From the cell containing the given text, extract its center point as [X, Y] coordinate. 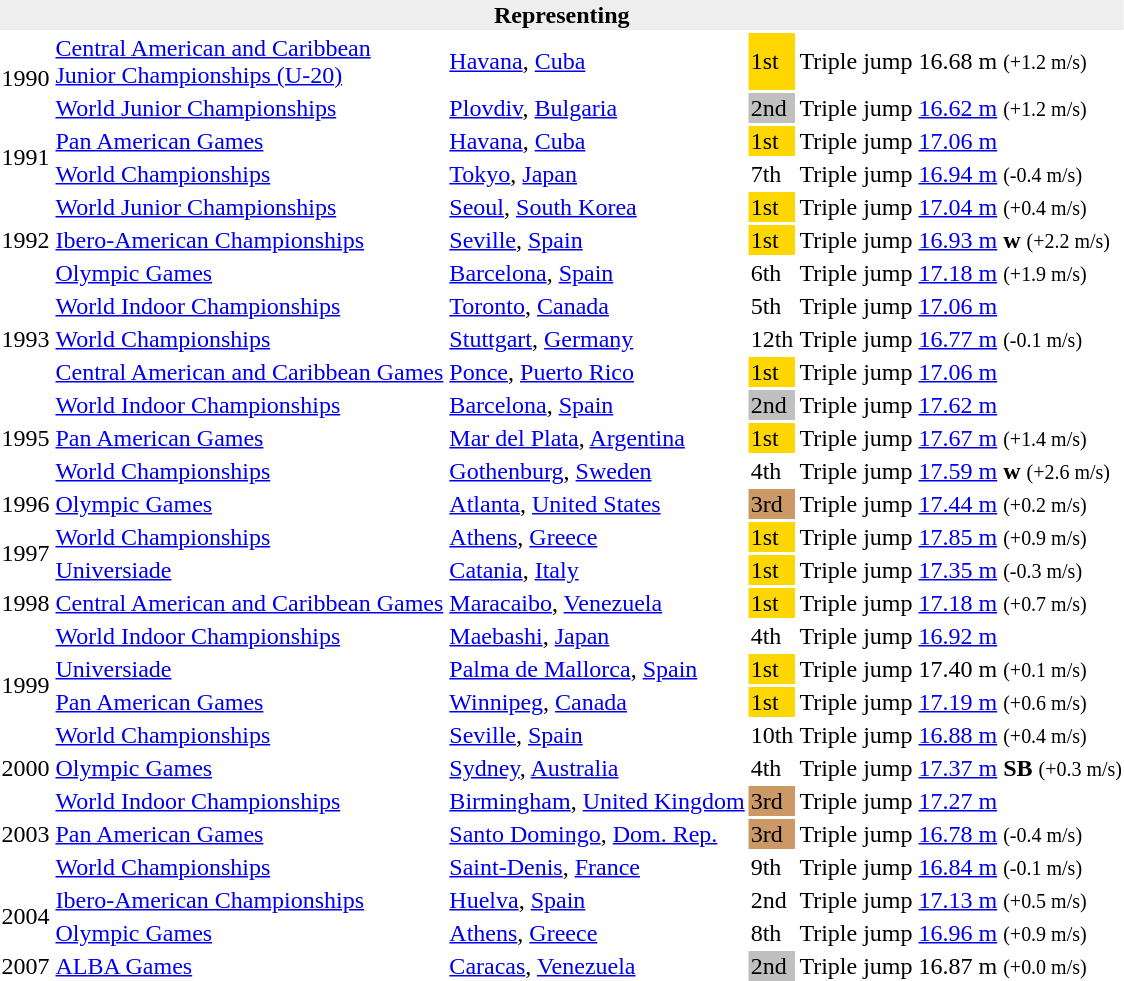
Atlanta, United States [597, 504]
16.93 m w (+2.2 m/s) [1020, 240]
17.19 m (+0.6 m/s) [1020, 702]
16.92 m [1020, 636]
2007 [26, 966]
1992 [26, 240]
17.85 m (+0.9 m/s) [1020, 537]
Seoul, South Korea [597, 207]
8th [772, 933]
17.62 m [1020, 405]
17.44 m (+0.2 m/s) [1020, 504]
Gothenburg, Sweden [597, 471]
Central American and CaribbeanJunior Championships (U-20) [250, 62]
Mar del Plata, Argentina [597, 438]
Toronto, Canada [597, 306]
16.84 m (-0.1 m/s) [1020, 867]
16.87 m (+0.0 m/s) [1020, 966]
Birmingham, United Kingdom [597, 801]
17.40 m (+0.1 m/s) [1020, 669]
Santo Domingo, Dom. Rep. [597, 834]
Ponce, Puerto Rico [597, 372]
7th [772, 174]
16.62 m (+1.2 m/s) [1020, 108]
Caracas, Venezuela [597, 966]
17.04 m (+0.4 m/s) [1020, 207]
1998 [26, 603]
12th [772, 339]
10th [772, 735]
1993 [26, 339]
2003 [26, 834]
Huelva, Spain [597, 900]
Sydney, Australia [597, 768]
ALBA Games [250, 966]
1999 [26, 686]
1990 [26, 78]
1997 [26, 554]
Maebashi, Japan [597, 636]
17.18 m (+1.9 m/s) [1020, 273]
Plovdiv, Bulgaria [597, 108]
5th [772, 306]
17.13 m (+0.5 m/s) [1020, 900]
2004 [26, 916]
16.88 m (+0.4 m/s) [1020, 735]
6th [772, 273]
Tokyo, Japan [597, 174]
Stuttgart, Germany [597, 339]
2000 [26, 768]
17.59 m w (+2.6 m/s) [1020, 471]
Maracaibo, Venezuela [597, 603]
16.96 m (+0.9 m/s) [1020, 933]
1996 [26, 504]
17.27 m [1020, 801]
16.78 m (-0.4 m/s) [1020, 834]
Winnipeg, Canada [597, 702]
Saint-Denis, France [597, 867]
16.94 m (-0.4 m/s) [1020, 174]
1991 [26, 158]
16.68 m (+1.2 m/s) [1020, 62]
Palma de Mallorca, Spain [597, 669]
1995 [26, 438]
Catania, Italy [597, 570]
17.35 m (-0.3 m/s) [1020, 570]
17.18 m (+0.7 m/s) [1020, 603]
16.77 m (-0.1 m/s) [1020, 339]
Representing [562, 15]
9th [772, 867]
17.37 m SB (+0.3 m/s) [1020, 768]
17.67 m (+1.4 m/s) [1020, 438]
